Capture the cell that displays the provided text and extract its [X, Y] central coordinate. 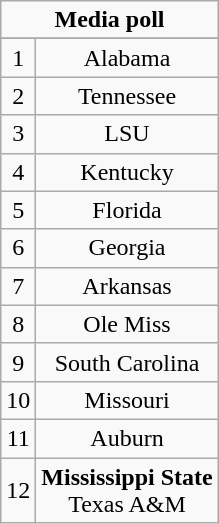
Mississippi StateTexas A&M [127, 490]
11 [18, 438]
5 [18, 210]
4 [18, 172]
12 [18, 490]
Tennessee [127, 96]
3 [18, 134]
Auburn [127, 438]
8 [18, 324]
Ole Miss [127, 324]
10 [18, 400]
Georgia [127, 248]
Alabama [127, 58]
Kentucky [127, 172]
2 [18, 96]
Arkansas [127, 286]
6 [18, 248]
7 [18, 286]
Media poll [110, 20]
South Carolina [127, 362]
9 [18, 362]
LSU [127, 134]
Missouri [127, 400]
Florida [127, 210]
1 [18, 58]
